Scan for the cell matching the given text and deliver its (x, y) coordinate at center. 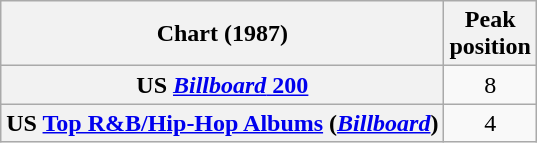
US Billboard 200 (222, 85)
8 (490, 85)
Peak position (490, 34)
4 (490, 123)
US Top R&B/Hip-Hop Albums (Billboard) (222, 123)
Chart (1987) (222, 34)
